Pinpoint the cell where the given text exists, returning its [x, y] midpoint coordinate. 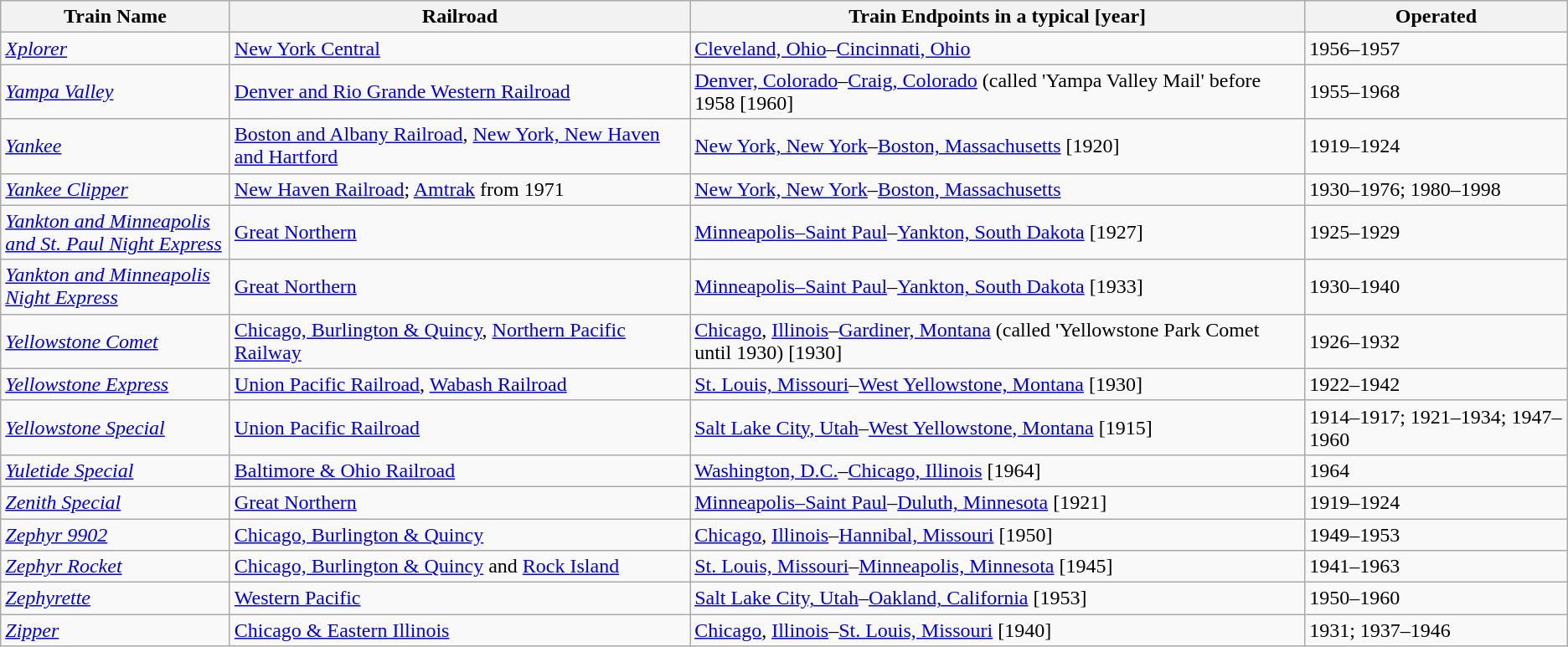
Minneapolis–Saint Paul–Yankton, South Dakota [1927] [998, 233]
Denver and Rio Grande Western Railroad [459, 92]
1931; 1937–1946 [1436, 630]
Yankton and Minneapolis Night Express [116, 286]
Chicago, Illinois–Gardiner, Montana (called 'Yellowstone Park Comet until 1930) [1930] [998, 341]
Xplorer [116, 49]
Cleveland, Ohio–Cincinnati, Ohio [998, 49]
Yellowstone Express [116, 384]
Yankee [116, 146]
1956–1957 [1436, 49]
New York, New York–Boston, Massachusetts [1920] [998, 146]
Chicago, Burlington & Quincy, Northern Pacific Railway [459, 341]
1926–1932 [1436, 341]
Train Endpoints in a typical [year] [998, 17]
1964 [1436, 470]
Denver, Colorado–Craig, Colorado (called 'Yampa Valley Mail' before 1958 [1960] [998, 92]
1922–1942 [1436, 384]
Salt Lake City, Utah–West Yellowstone, Montana [1915] [998, 427]
Yellowstone Comet [116, 341]
Train Name [116, 17]
Zephyr Rocket [116, 567]
Chicago, Illinois–St. Louis, Missouri [1940] [998, 630]
Chicago, Burlington & Quincy and Rock Island [459, 567]
Minneapolis–Saint Paul–Yankton, South Dakota [1933] [998, 286]
Washington, D.C.–Chicago, Illinois [1964] [998, 470]
St. Louis, Missouri–Minneapolis, Minnesota [1945] [998, 567]
Union Pacific Railroad, Wabash Railroad [459, 384]
1914–1917; 1921–1934; 1947–1960 [1436, 427]
1955–1968 [1436, 92]
St. Louis, Missouri–West Yellowstone, Montana [1930] [998, 384]
1925–1929 [1436, 233]
1941–1963 [1436, 567]
Zenith Special [116, 502]
Yankton and Minneapolis and St. Paul Night Express [116, 233]
Boston and Albany Railroad, New York, New Haven and Hartford [459, 146]
Operated [1436, 17]
Yankee Clipper [116, 189]
Yellowstone Special [116, 427]
1950–1960 [1436, 598]
1949–1953 [1436, 535]
Railroad [459, 17]
Chicago & Eastern Illinois [459, 630]
Yampa Valley [116, 92]
1930–1940 [1436, 286]
Western Pacific [459, 598]
Minneapolis–Saint Paul–Duluth, Minnesota [1921] [998, 502]
1930–1976; 1980–1998 [1436, 189]
Union Pacific Railroad [459, 427]
Baltimore & Ohio Railroad [459, 470]
Yuletide Special [116, 470]
New York Central [459, 49]
Chicago, Illinois–Hannibal, Missouri [1950] [998, 535]
Zephyr 9902 [116, 535]
Zipper [116, 630]
Salt Lake City, Utah–Oakland, California [1953] [998, 598]
New York, New York–Boston, Massachusetts [998, 189]
New Haven Railroad; Amtrak from 1971 [459, 189]
Zephyrette [116, 598]
Chicago, Burlington & Quincy [459, 535]
